Return (x, y) of the center of cell containing provided text 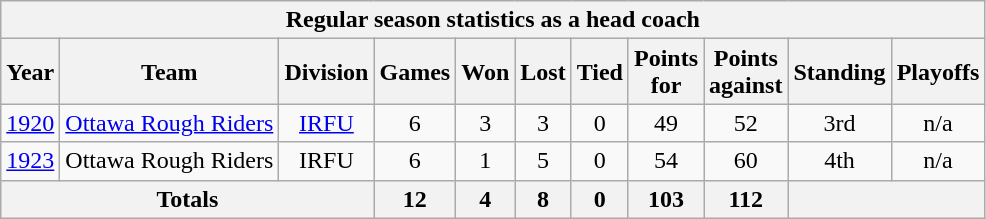
4 (486, 199)
Pointsfor (666, 72)
Team (170, 72)
Tied (600, 72)
5 (543, 161)
12 (415, 199)
Regular season statistics as a head coach (493, 20)
60 (746, 161)
Lost (543, 72)
1 (486, 161)
Standing (840, 72)
Pointsagainst (746, 72)
1923 (30, 161)
52 (746, 123)
54 (666, 161)
Totals (188, 199)
Games (415, 72)
Year (30, 72)
Division (326, 72)
Playoffs (938, 72)
112 (746, 199)
3rd (840, 123)
4th (840, 161)
103 (666, 199)
1920 (30, 123)
Won (486, 72)
8 (543, 199)
49 (666, 123)
